Detect which cell encompasses the target text, then output its [X, Y] center coordinate. 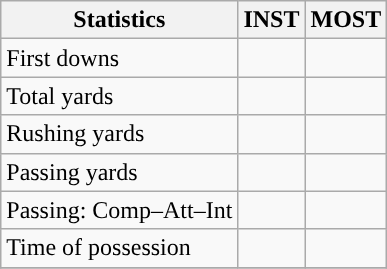
First downs [120, 58]
Passing: Comp–Att–Int [120, 210]
MOST [346, 20]
INST [272, 20]
Statistics [120, 20]
Total yards [120, 96]
Passing yards [120, 172]
Rushing yards [120, 134]
Time of possession [120, 248]
